Provide the (x, y) coordinate of the cell's center where the given text is located.  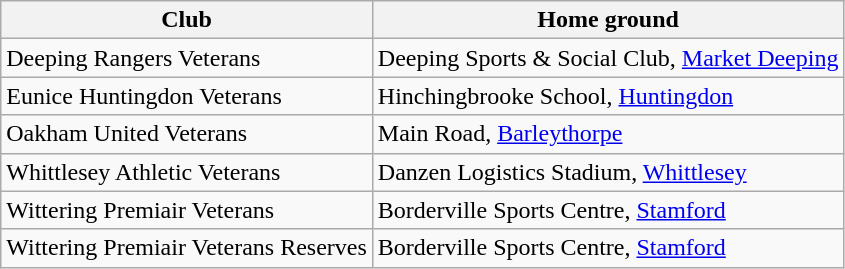
Deeping Rangers Veterans (187, 58)
Eunice Huntingdon Veterans (187, 96)
Danzen Logistics Stadium, Whittlesey (608, 172)
Club (187, 20)
Wittering Premiair Veterans (187, 210)
Hinchingbrooke School, Huntingdon (608, 96)
Deeping Sports & Social Club, Market Deeping (608, 58)
Whittlesey Athletic Veterans (187, 172)
Wittering Premiair Veterans Reserves (187, 248)
Oakham United Veterans (187, 134)
Main Road, Barleythorpe (608, 134)
Home ground (608, 20)
